Identify which cell holds the provided text, then report its [x, y] central coordinate. 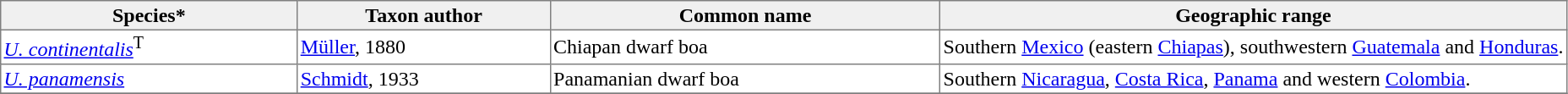
Southern Nicaragua, Costa Rica, Panama and western Colombia. [1254, 79]
Chiapan dwarf boa [745, 47]
U. panamensis [149, 79]
Taxon author [424, 15]
Southern Mexico (eastern Chiapas), southwestern Guatemala and Honduras. [1254, 47]
Schmidt, 1933 [424, 79]
Common name [745, 15]
Panamanian dwarf boa [745, 79]
Geographic range [1254, 15]
U. continentalisT [149, 47]
Species* [149, 15]
Müller, 1880 [424, 47]
